Detect which cell encompasses the target text, then output its [x, y] center coordinate. 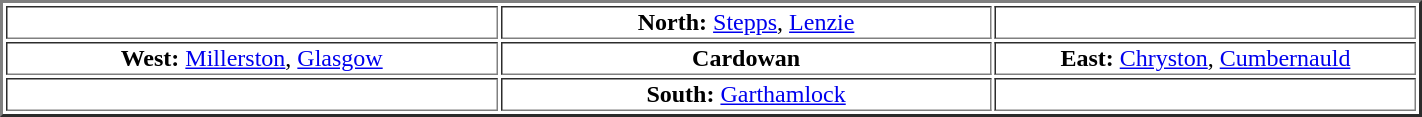
North: Stepps, Lenzie [746, 22]
West: Millerston, Glasgow [252, 58]
Cardowan [746, 58]
East: Chryston, Cumbernauld [1206, 58]
South: Garthamlock [746, 94]
